Pinpoint the cell where the given text exists, returning its [X, Y] midpoint coordinate. 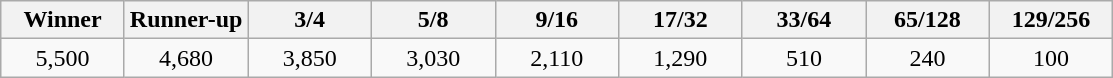
1,290 [681, 58]
510 [804, 58]
3,850 [310, 58]
5,500 [63, 58]
33/64 [804, 20]
9/16 [557, 20]
Runner-up [186, 20]
3/4 [310, 20]
3,030 [433, 58]
17/32 [681, 20]
5/8 [433, 20]
129/256 [1051, 20]
65/128 [928, 20]
100 [1051, 58]
240 [928, 58]
4,680 [186, 58]
Winner [63, 20]
2,110 [557, 58]
